Determine the (X, Y) coordinate at the center of the cell enclosing the given text.  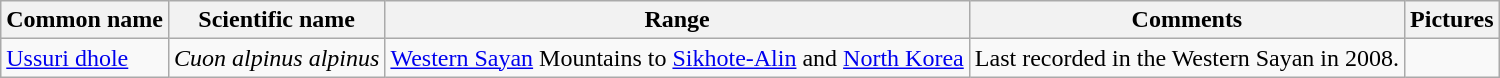
Ussuri dhole (85, 58)
Common name (85, 20)
Western Sayan Mountains to Sikhote-Alin and North Korea (677, 58)
Scientific name (276, 20)
Last recorded in the Western Sayan in 2008. (1186, 58)
Pictures (1452, 20)
Range (677, 20)
Comments (1186, 20)
Cuon alpinus alpinus (276, 58)
